Search for the cell housing the specified text and yield its [X, Y] center coordinate. 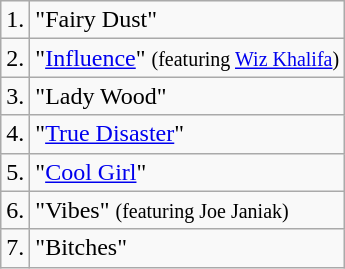
"Fairy Dust" [188, 20]
"Vibes" (featuring Joe Janiak) [188, 210]
"Cool Girl" [188, 172]
"Influence" (featuring Wiz Khalifa) [188, 58]
"Lady Wood" [188, 96]
7. [16, 248]
6. [16, 210]
"True Disaster" [188, 134]
3. [16, 96]
4. [16, 134]
5. [16, 172]
"Bitches" [188, 248]
2. [16, 58]
1. [16, 20]
